Pinpoint the cell where the given text exists, returning its (x, y) midpoint coordinate. 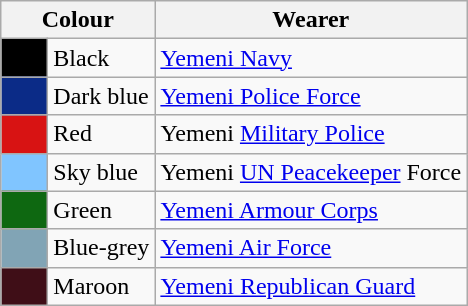
Yemeni Air Force (311, 248)
Blue-grey (102, 248)
Yemeni Republican Guard (311, 286)
Maroon (102, 286)
Yemeni Military Police (311, 134)
Yemeni UN Peacekeeper Force (311, 172)
Yemeni Navy (311, 58)
Colour (78, 20)
Black (102, 58)
Yemeni Armour Corps (311, 210)
Green (102, 210)
Yemeni Police Force (311, 96)
Red (102, 134)
Dark blue (102, 96)
Wearer (311, 20)
Sky blue (102, 172)
